Return the [X, Y] coordinate for the center point of the cell that contains the specified text.  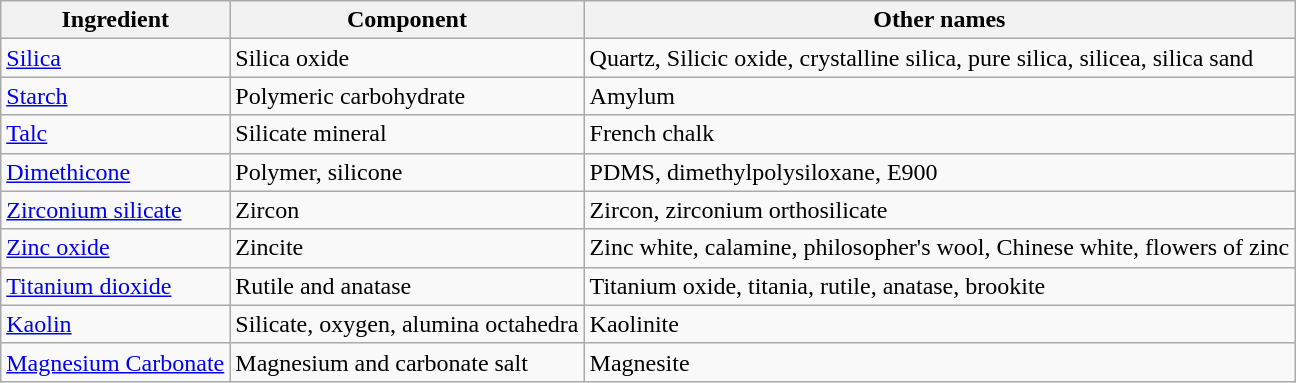
Silica [116, 58]
Zirconium silicate [116, 210]
Silica oxide [407, 58]
Magnesite [940, 362]
Ingredient [116, 20]
Quartz, Silicic oxide, crystalline silica, pure silica, silicea, silica sand [940, 58]
Magnesium Carbonate [116, 362]
Rutile and anatase [407, 286]
Talc [116, 134]
French chalk [940, 134]
Zinc oxide [116, 248]
Titanium oxide, titania, rutile, anatase, brookite [940, 286]
Starch [116, 96]
Zircon [407, 210]
Polymeric carbohydrate [407, 96]
Silicate, oxygen, alumina octahedra [407, 324]
Component [407, 20]
PDMS, dimethylpolysiloxane, E900 [940, 172]
Zircon, zirconium orthosilicate [940, 210]
Other names [940, 20]
Silicate mineral [407, 134]
Magnesium and carbonate salt [407, 362]
Zinc white, calamine, philosopher's wool, Chinese white, flowers of zinc [940, 248]
Amylum [940, 96]
Kaolinite [940, 324]
Polymer, silicone [407, 172]
Zincite [407, 248]
Kaolin [116, 324]
Dimethicone [116, 172]
Titanium dioxide [116, 286]
